Pinpoint the cell where the given text exists, returning its (X, Y) midpoint coordinate. 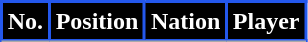
Nation (186, 22)
Position (96, 22)
Player (266, 22)
No. (26, 22)
